Return the [X, Y] coordinate for the center point of the cell that contains the specified text.  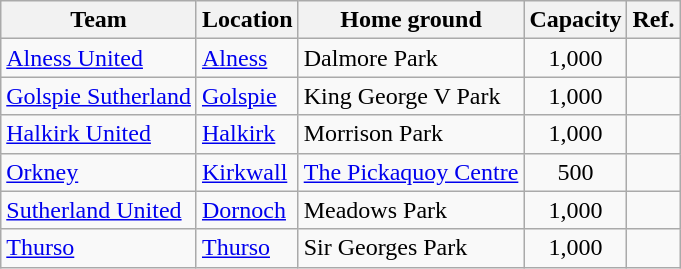
Alness [247, 58]
500 [576, 172]
Morrison Park [411, 134]
Home ground [411, 20]
Alness United [99, 58]
Golspie [247, 96]
Sir Georges Park [411, 248]
Capacity [576, 20]
Dalmore Park [411, 58]
Sutherland United [99, 210]
The Pickaquoy Centre [411, 172]
Halkirk United [99, 134]
Kirkwall [247, 172]
Team [99, 20]
Orkney [99, 172]
Dornoch [247, 210]
Halkirk [247, 134]
King George V Park [411, 96]
Meadows Park [411, 210]
Location [247, 20]
Golspie Sutherland [99, 96]
Ref. [654, 20]
